Provide the [x, y] coordinate of the cell's center where the given text is located.  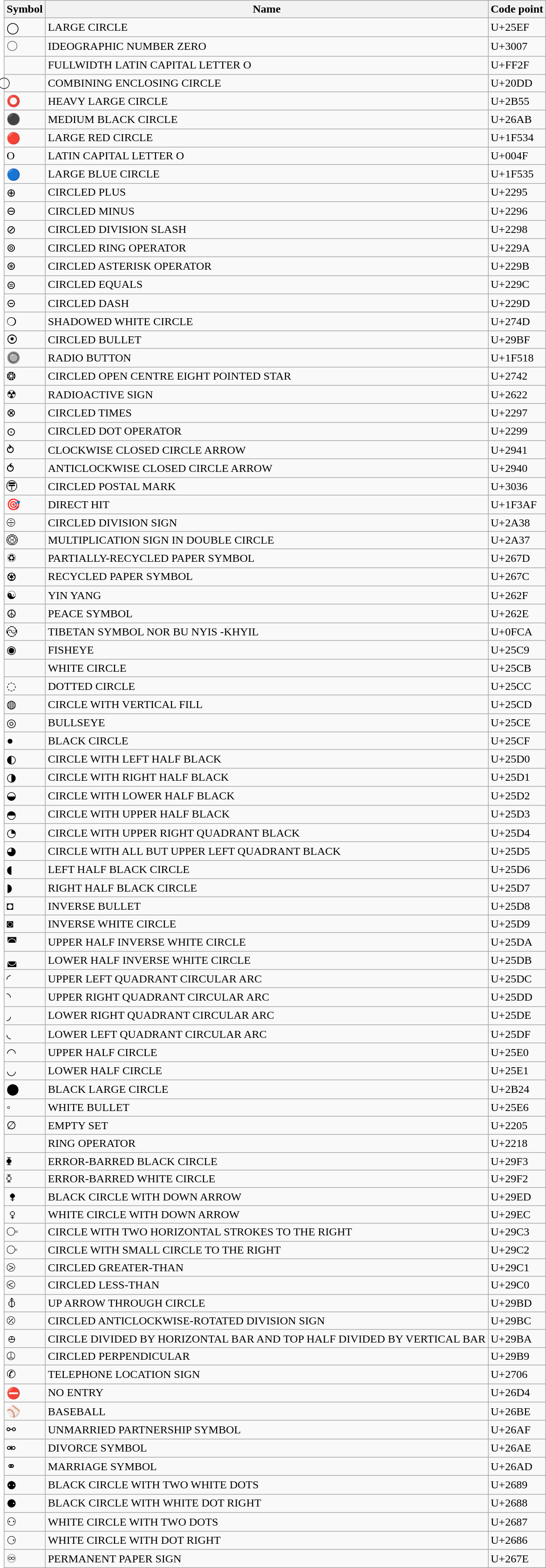
U+267C [517, 577]
U+262E [517, 614]
DIRECT HIT [266, 504]
Code point [517, 9]
U+25D9 [517, 924]
◓ [25, 814]
U+25DE [517, 1016]
CIRCLED RING OPERATOR [266, 248]
⬤ [25, 1089]
U+25CD [517, 704]
U+267E [517, 1559]
⚮ [25, 1448]
Name [266, 9]
U+274D [517, 321]
U+25E6 [517, 1107]
WHITE BULLET [266, 1107]
CIRCLED ASTERISK OPERATOR [266, 266]
PEACE SYMBOL [266, 614]
U+25DD [517, 997]
U+2B55 [517, 101]
U+26AB [517, 120]
SHADOWED WHITE CIRCLE [266, 321]
CIRCLE WITH SMALL CIRCLE TO THE RIGHT [266, 1250]
U+29BA [517, 1338]
♽ [25, 559]
BLACK CIRCLE WITH TWO WHITE DOTS [266, 1485]
UP ARROW THROUGH CIRCLE [266, 1303]
U+26D4 [517, 1393]
❍ [25, 321]
U+FF2F [517, 65]
COMBINING ENCLOSING CIRCLE [266, 83]
⊚ [25, 248]
LARGE RED CIRCLE [266, 138]
U+29C0 [517, 1285]
U+2688 [517, 1503]
◠ [25, 1052]
CIRCLE WITH ALL BUT UPPER LEFT QUADRANT BLACK [266, 851]
⧬ [25, 1214]
INVERSE BULLET [266, 906]
IDEOGRAPHIC NUMBER ZERO [266, 47]
◙ [25, 924]
⦼ [25, 1321]
U+2689 [517, 1485]
CIRCLED BULLET [266, 340]
INVERSE WHITE CIRCLE [266, 924]
◌ [25, 686]
U+26AD [517, 1466]
U+25DF [517, 1034]
EMPTY SET [266, 1125]
◗ [25, 888]
U+1F534 [517, 138]
◕ [25, 851]
U+229A [517, 248]
U+29F3 [517, 1161]
⨷ [25, 540]
U+229B [517, 266]
U+25CC [517, 686]
Symbol [25, 9]
RIGHT HALF BLACK CIRCLE [266, 888]
✆ [25, 1374]
◞ [25, 1016]
BASEBALL [266, 1411]
◖ [25, 870]
U+25CF [517, 741]
♾ [25, 1559]
⊘ [25, 229]
U+25DB [517, 961]
U+262F [517, 595]
CIRCLED OPEN CENTRE EIGHT POINTED STAR [266, 376]
☯ [25, 595]
⥀ [25, 468]
U+229D [517, 303]
࿊ [25, 632]
ERROR-BARRED WHITE CIRCLE [266, 1179]
⃝ [25, 83]
⨸ [25, 522]
U+2297 [517, 413]
FULLWIDTH LATIN CAPITAL LETTER O [266, 65]
🔘 [25, 358]
CIRCLE WITH UPPER HALF BLACK [266, 814]
U+25CB [517, 668]
❂ [25, 376]
UPPER HALF INVERSE WHITE CIRCLE [266, 942]
ANTICLOCKWISE CLOSED CIRCLE ARROW [266, 468]
● [25, 741]
U+25D1 [517, 777]
LEFT HALF BLACK CIRCLE [266, 870]
U+2B24 [517, 1089]
⚇ [25, 1522]
UNMARRIED PARTNERSHIP SYMBOL [266, 1430]
U+2686 [517, 1540]
◜ [25, 979]
CLOCKWISE CLOSED CIRCLE ARROW [266, 450]
〇 [25, 47]
UPPER RIGHT QUADRANT CIRCULAR ARC [266, 997]
U+25E1 [517, 1071]
DIVORCE SYMBOL [266, 1448]
CIRCLED GREATER-THAN [266, 1268]
CIRCLED DASH [266, 303]
⚭ [25, 1466]
U+1F518 [517, 358]
CIRCLE WITH RIGHT HALF BLACK [266, 777]
◉ [25, 650]
⧳ [25, 1161]
⦽ [25, 1303]
CIRCLE WITH TWO HORIZONTAL STROKES TO THE RIGHT [266, 1232]
U+29EC [517, 1214]
U+3007 [517, 47]
◛ [25, 961]
U+25C9 [517, 650]
CIRCLE WITH LOWER HALF BLACK [266, 796]
PERMANENT PAPER SIGN [266, 1559]
U+229C [517, 285]
⊜ [25, 285]
U+29B9 [517, 1356]
U+2A37 [517, 540]
TIBETAN SYMBOL NOR BU NYIS -KHYIL [266, 632]
LATIN CAPITAL LETTER O [266, 156]
U+2940 [517, 468]
U+2622 [517, 395]
RING OPERATOR [266, 1144]
⧂ [25, 1250]
CIRCLE WITH LEFT HALF BLACK [266, 759]
◐ [25, 759]
LOWER HALF INVERSE WHITE CIRCLE [266, 961]
U+20DD [517, 83]
⊙ [25, 431]
U+25DA [517, 942]
◦ [25, 1107]
U+267D [517, 559]
🔵 [25, 174]
YIN YANG [266, 595]
CIRCLE DIVIDED BY HORIZONTAL BAR AND TOP HALF DIVIDED BY VERTICAL BAR [266, 1338]
U+3036 [517, 486]
CIRCLED PERPENDICULAR [266, 1356]
⦹ [25, 1356]
MARRIAGE SYMBOL [266, 1466]
U+29C1 [517, 1268]
TELEPHONE LOCATION SIGN [266, 1374]
CIRCLED MINUS [266, 211]
⊕ [25, 192]
U+25EF [517, 27]
CIRCLED DIVISION SIGN [266, 522]
⧲ [25, 1179]
⭕ [25, 101]
BLACK CIRCLE [266, 741]
◘ [25, 906]
⚯ [25, 1430]
UPPER HALF CIRCLE [266, 1052]
U+25D6 [517, 870]
⊗ [25, 413]
WHITE CIRCLE WITH TWO DOTS [266, 1522]
NO ENTRY [266, 1393]
⚈ [25, 1503]
U+0FCA [517, 632]
CIRCLED POSTAL MARK [266, 486]
U+2941 [517, 450]
U+29C3 [517, 1232]
CIRCLE WITH UPPER RIGHT QUADRANT BLACK [266, 833]
U+26AE [517, 1448]
U+2742 [517, 376]
◡ [25, 1071]
⚾ [25, 1411]
CIRCLED PLUS [266, 192]
U+2205 [517, 1125]
CIRCLED DOT OPERATOR [266, 431]
U+25DC [517, 979]
U+25D8 [517, 906]
⚆ [25, 1540]
∅ [25, 1125]
U+29BD [517, 1303]
⚫ [25, 120]
U+26BE [517, 1411]
U+25D5 [517, 851]
U+25CE [517, 723]
LARGE BLUE CIRCLE [266, 174]
⧁ [25, 1268]
U+25D0 [517, 759]
U+2687 [517, 1522]
U+25D7 [517, 888]
U+25D3 [517, 814]
U+2299 [517, 431]
U+26AF [517, 1430]
CIRCLED TIMES [266, 413]
U+004F [517, 156]
◯ [25, 27]
CIRCLE WITH VERTICAL FILL [266, 704]
O [25, 156]
LOWER RIGHT QUADRANT CIRCULAR ARC [266, 1016]
PARTIALLY-RECYCLED PAPER SYMBOL [266, 559]
⧭ [25, 1197]
CIRCLED EQUALS [266, 285]
CIRCLED ANTICLOCKWISE-ROTATED DIVISION SIGN [266, 1321]
⧀ [25, 1285]
BLACK CIRCLE WITH WHITE DOT RIGHT [266, 1503]
⥁ [25, 450]
U+29BC [517, 1321]
⧃ [25, 1232]
🔴 [25, 138]
☢ [25, 395]
◑ [25, 777]
◟ [25, 1034]
WHITE CIRCLE [266, 668]
HEAVY LARGE CIRCLE [266, 101]
CIRCLED LESS-THAN [266, 1285]
BULLSEYE [266, 723]
U+29BF [517, 340]
◚ [25, 942]
LARGE CIRCLE [266, 27]
WHITE CIRCLE WITH DOWN ARROW [266, 1214]
U+25D2 [517, 796]
U+2218 [517, 1144]
LOWER HALF CIRCLE [266, 1071]
U+29ED [517, 1197]
U+2706 [517, 1374]
RADIOACTIVE SIGN [266, 395]
U+29C2 [517, 1250]
MEDIUM BLACK CIRCLE [266, 120]
BLACK CIRCLE WITH DOWN ARROW [266, 1197]
RECYCLED PAPER SYMBOL [266, 577]
🎯 [25, 504]
U+1F3AF [517, 504]
U+2296 [517, 211]
⛔ [25, 1393]
UPPER LEFT QUADRANT CIRCULAR ARC [266, 979]
U+2298 [517, 229]
☮ [25, 614]
U+1F535 [517, 174]
♼ [25, 577]
〶 [25, 486]
U+2A38 [517, 522]
◒ [25, 796]
U+2295 [517, 192]
LOWER LEFT QUADRANT CIRCULAR ARC [266, 1034]
◝ [25, 997]
U+29F2 [517, 1179]
U+25D4 [517, 833]
◍ [25, 704]
⚉ [25, 1485]
CIRCLED DIVISION SLASH [266, 229]
⦿ [25, 340]
FISHEYE [266, 650]
⊖ [25, 211]
BLACK LARGE CIRCLE [266, 1089]
DOTTED CIRCLE [266, 686]
◎ [25, 723]
◔ [25, 833]
⊝ [25, 303]
WHITE CIRCLE WITH DOT RIGHT [266, 1540]
⦺ [25, 1338]
MULTIPLICATION SIGN IN DOUBLE CIRCLE [266, 540]
ERROR-BARRED BLACK CIRCLE [266, 1161]
U+25E0 [517, 1052]
RADIO BUTTON [266, 358]
⊛ [25, 266]
